Locate the cell with the specified text and output its (x, y) center coordinate. 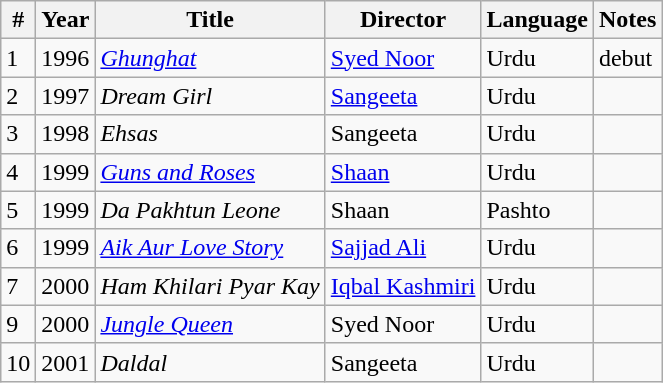
Guns and Roses (210, 172)
Title (210, 20)
Iqbal Kashmiri (403, 286)
Notes (627, 20)
Dream Girl (210, 96)
Da Pakhtun Leone (210, 210)
debut (627, 58)
9 (18, 324)
Daldal (210, 362)
1997 (66, 96)
Ghunghat (210, 58)
Sajjad Ali (403, 248)
Ham Khilari Pyar Kay (210, 286)
Year (66, 20)
10 (18, 362)
2001 (66, 362)
Jungle Queen (210, 324)
6 (18, 248)
1996 (66, 58)
Language (537, 20)
4 (18, 172)
3 (18, 134)
5 (18, 210)
1998 (66, 134)
2 (18, 96)
7 (18, 286)
Aik Aur Love Story (210, 248)
Ehsas (210, 134)
Pashto (537, 210)
# (18, 20)
1 (18, 58)
Director (403, 20)
